Find where the given text appears and provide that cell's center as (x, y) coordinate. 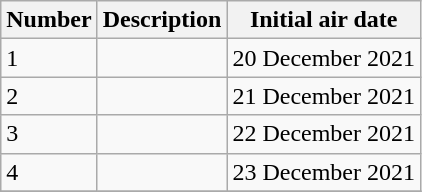
1 (49, 58)
23 December 2021 (324, 172)
3 (49, 134)
21 December 2021 (324, 96)
2 (49, 96)
4 (49, 172)
Initial air date (324, 20)
22 December 2021 (324, 134)
Description (162, 20)
20 December 2021 (324, 58)
Number (49, 20)
